Detect which cell encompasses the target text, then output its [x, y] center coordinate. 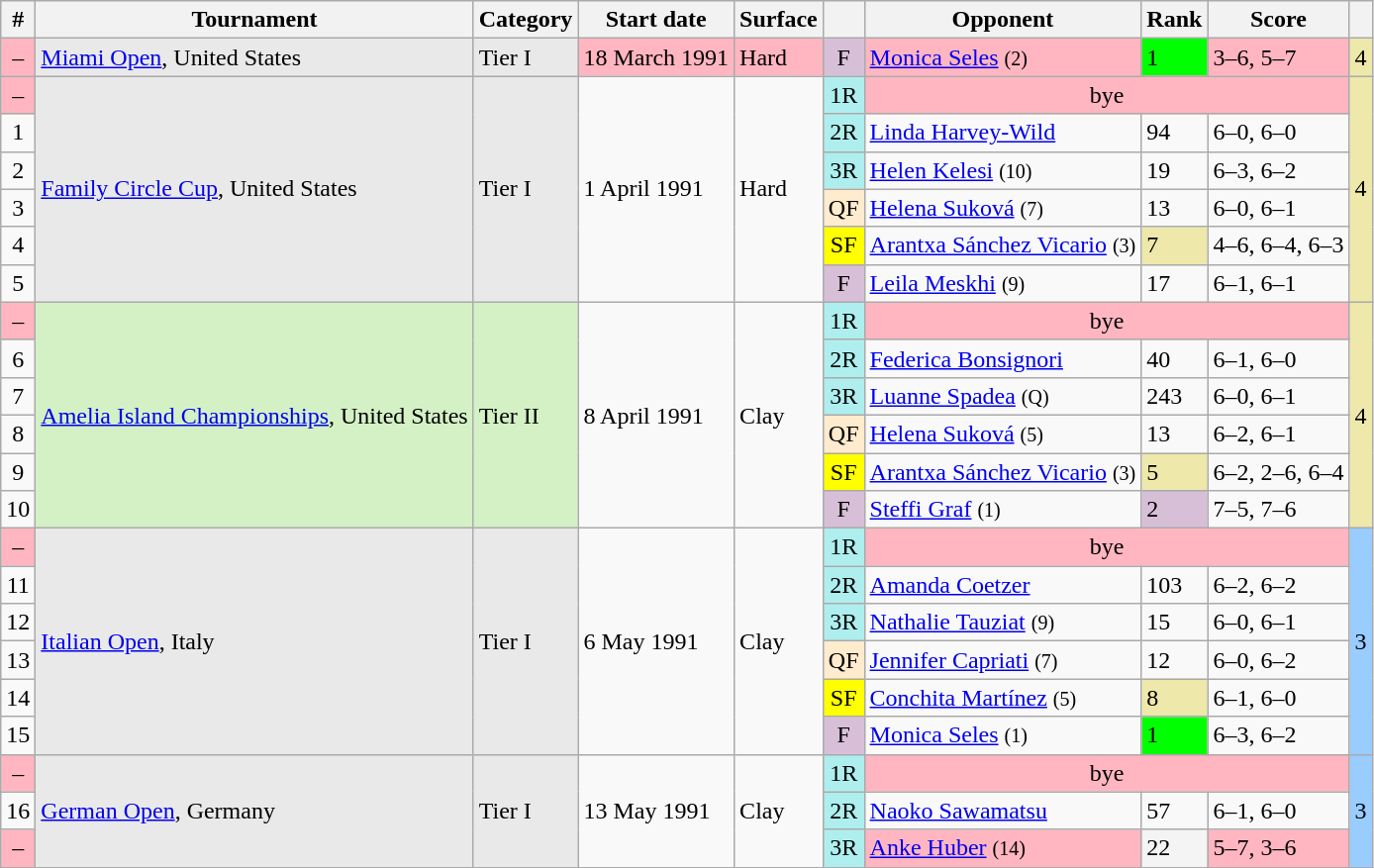
6 May 1991 [656, 641]
16 [18, 811]
Naoko Sawamatsu [1003, 811]
Category [526, 20]
11 [18, 585]
Linda Harvey-Wild [1003, 133]
Conchita Martínez (5) [1003, 698]
6–2, 6–2 [1279, 585]
Surface [779, 20]
243 [1174, 396]
Italian Open, Italy [254, 641]
Score [1279, 20]
14 [18, 698]
13 May 1991 [656, 811]
Start date [656, 20]
Leila Meskhi (9) [1003, 283]
1 April 1991 [656, 189]
94 [1174, 133]
German Open, Germany [254, 811]
Nathalie Tauziat (9) [1003, 623]
Family Circle Cup, United States [254, 189]
3–6, 5–7 [1279, 57]
Opponent [1003, 20]
9 [18, 472]
10 [18, 510]
18 March 1991 [656, 57]
Helena Suková (5) [1003, 434]
6 [18, 358]
6–2, 6–1 [1279, 434]
Helen Kelesi (10) [1003, 170]
40 [1174, 358]
6–0, 6–0 [1279, 133]
Amanda Coetzer [1003, 585]
Anke Huber (14) [1003, 848]
Steffi Graf (1) [1003, 510]
6–0, 6–2 [1279, 660]
Monica Seles (2) [1003, 57]
Rank [1174, 20]
Jennifer Capriati (7) [1003, 660]
17 [1174, 283]
5–7, 3–6 [1279, 848]
Luanne Spadea (Q) [1003, 396]
19 [1174, 170]
Helena Suková (7) [1003, 208]
# [18, 20]
6–1, 6–1 [1279, 283]
7–5, 7–6 [1279, 510]
Miami Open, United States [254, 57]
Federica Bonsignori [1003, 358]
Tier II [526, 415]
Amelia Island Championships, United States [254, 415]
4–6, 6–4, 6–3 [1279, 245]
Monica Seles (1) [1003, 735]
8 April 1991 [656, 415]
57 [1174, 811]
22 [1174, 848]
6–2, 2–6, 6–4 [1279, 472]
103 [1174, 585]
Tournament [254, 20]
